Search for the cell housing the specified text and yield its [X, Y] center coordinate. 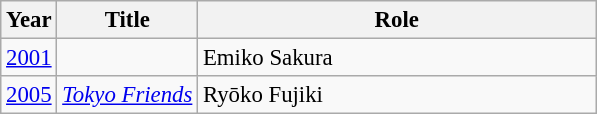
Emiko Sakura [397, 58]
Tokyo Friends [128, 95]
Ryōko Fujiki [397, 95]
Role [397, 20]
Year [29, 20]
2001 [29, 58]
2005 [29, 95]
Title [128, 20]
